Locate the cell with the specified text and output its [x, y] center coordinate. 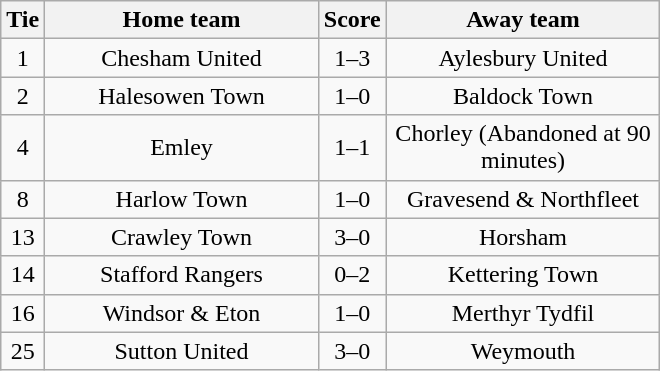
1 [23, 58]
14 [23, 275]
25 [23, 351]
Away team [523, 20]
Kettering Town [523, 275]
Baldock Town [523, 96]
Home team [182, 20]
Horsham [523, 237]
0–2 [352, 275]
Chorley (Abandoned at 90 minutes) [523, 148]
4 [23, 148]
16 [23, 313]
Merthyr Tydfil [523, 313]
Crawley Town [182, 237]
Gravesend & Northfleet [523, 199]
Chesham United [182, 58]
1–1 [352, 148]
Windsor & Eton [182, 313]
Emley [182, 148]
Tie [23, 20]
Score [352, 20]
1–3 [352, 58]
Stafford Rangers [182, 275]
8 [23, 199]
Sutton United [182, 351]
Aylesbury United [523, 58]
Halesowen Town [182, 96]
13 [23, 237]
Weymouth [523, 351]
Harlow Town [182, 199]
2 [23, 96]
